Provide the (x, y) coordinate of the cell's center where the given text is located.  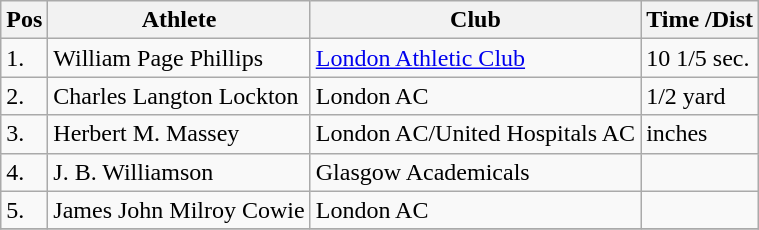
London AC/United Hospitals AC (475, 134)
Athlete (179, 20)
Charles Langton Lockton (179, 96)
10 1/5 sec. (700, 58)
Time /Dist (700, 20)
2. (24, 96)
Club (475, 20)
inches (700, 134)
J. B. Williamson (179, 172)
1. (24, 58)
1/2 yard (700, 96)
London Athletic Club (475, 58)
Glasgow Academicals (475, 172)
5. (24, 210)
Herbert M. Massey (179, 134)
3. (24, 134)
James John Milroy Cowie (179, 210)
Pos (24, 20)
4. (24, 172)
William Page Phillips (179, 58)
